Pinpoint the cell where the given text exists, returning its (x, y) midpoint coordinate. 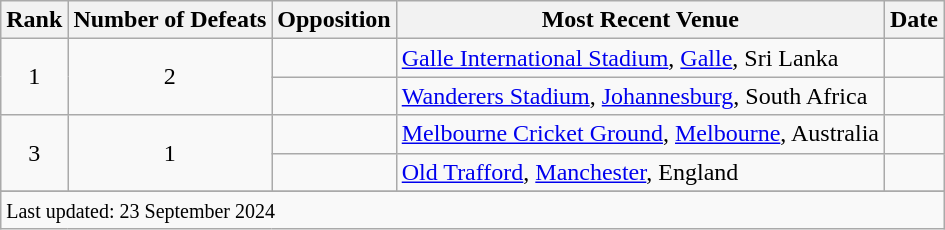
Wanderers Stadium, Johannesburg, South Africa (640, 96)
3 (34, 153)
Galle International Stadium, Galle, Sri Lanka (640, 58)
Melbourne Cricket Ground, Melbourne, Australia (640, 134)
2 (170, 77)
Last updated: 23 September 2024 (472, 210)
Number of Defeats (170, 20)
Opposition (334, 20)
Date (914, 20)
Old Trafford, Manchester, England (640, 172)
Rank (34, 20)
Most Recent Venue (640, 20)
